Detect which cell encompasses the target text, then output its [x, y] center coordinate. 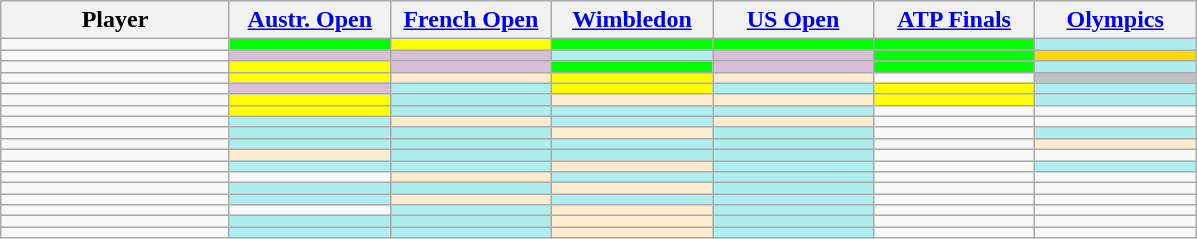
Olympics [1116, 20]
French Open [470, 20]
Wimbledon [632, 20]
ATP Finals [954, 20]
Player [116, 20]
Austr. Open [310, 20]
US Open [792, 20]
